From the cell containing the given text, extract its center point as [X, Y] coordinate. 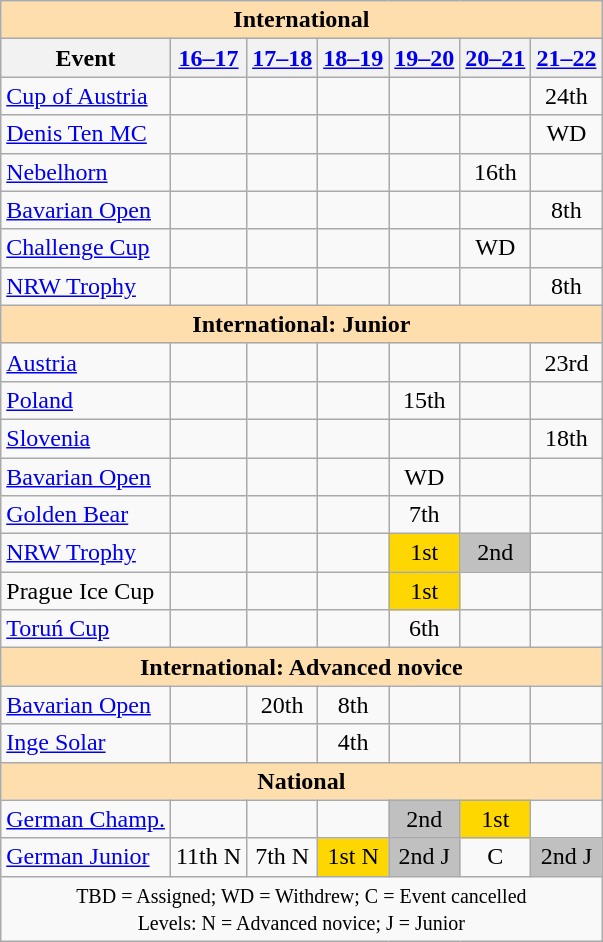
Denis Ten MC [86, 134]
21–22 [566, 58]
International: Junior [302, 324]
16th [496, 172]
11th N [208, 857]
18th [566, 438]
International: Advanced novice [302, 667]
Slovenia [86, 438]
C [496, 857]
18–19 [354, 58]
Poland [86, 400]
20–21 [496, 58]
15th [424, 400]
7th [424, 515]
Inge Solar [86, 743]
Golden Bear [86, 515]
17–18 [282, 58]
Toruń Cup [86, 629]
Cup of Austria [86, 96]
German Junior [86, 857]
23rd [566, 362]
Prague Ice Cup [86, 591]
National [302, 781]
4th [354, 743]
Challenge Cup [86, 248]
19–20 [424, 58]
Event [86, 58]
16–17 [208, 58]
7th N [282, 857]
Nebelhorn [86, 172]
TBD = Assigned; WD = Withdrew; C = Event cancelled Levels: N = Advanced novice; J = Junior [302, 908]
1st N [354, 857]
German Champ. [86, 819]
6th [424, 629]
International [302, 20]
24th [566, 96]
20th [282, 705]
Austria [86, 362]
